For the text-containing cell, return its midpoint in (X, Y) coordinate format. 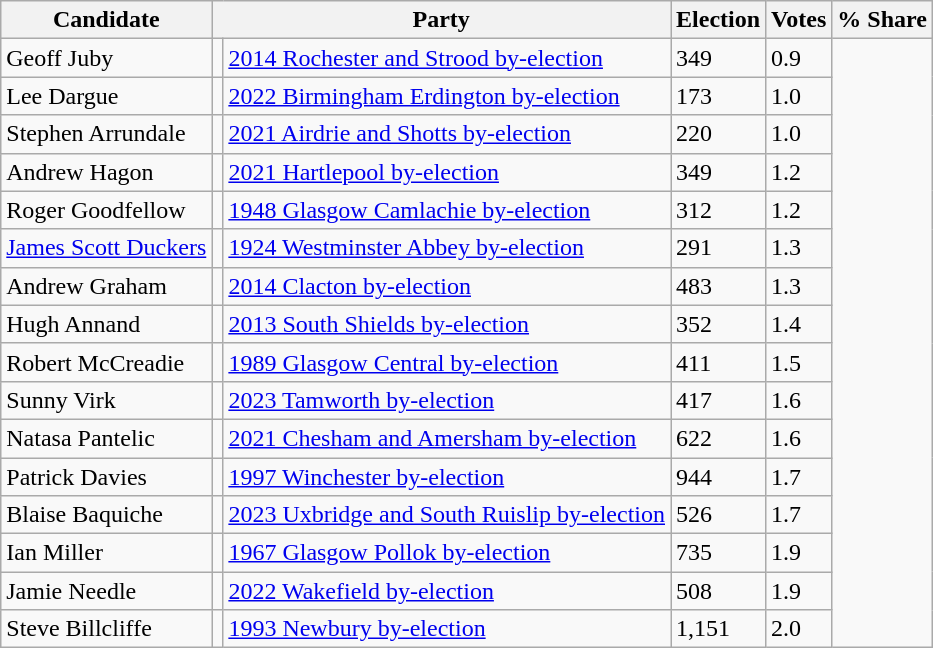
508 (718, 591)
2.0 (799, 629)
291 (718, 248)
Robert McCreadie (106, 362)
1.4 (799, 324)
312 (718, 210)
1948 Glasgow Camlachie by-election (447, 210)
Lee Dargue (106, 96)
1967 Glasgow Pollok by-election (447, 553)
Steve Billcliffe (106, 629)
Natasa Pantelic (106, 438)
2021 Airdrie and Shotts by-election (447, 134)
Stephen Arrundale (106, 134)
0.9 (799, 58)
2021 Chesham and Amersham by-election (447, 438)
526 (718, 515)
Jamie Needle (106, 591)
Blaise Baquiche (106, 515)
Ian Miller (106, 553)
Andrew Graham (106, 286)
411 (718, 362)
220 (718, 134)
2022 Wakefield by-election (447, 591)
1924 Westminster Abbey by-election (447, 248)
Party (442, 20)
James Scott Duckers (106, 248)
Patrick Davies (106, 477)
Election (718, 20)
2023 Uxbridge and South Ruislip by-election (447, 515)
2014 Clacton by-election (447, 286)
Votes (799, 20)
2021 Hartlepool by-election (447, 172)
1,151 (718, 629)
1993 Newbury by-election (447, 629)
1.5 (799, 362)
2022 Birmingham Erdington by-election (447, 96)
173 (718, 96)
Hugh Annand (106, 324)
1997 Winchester by-election (447, 477)
1989 Glasgow Central by-election (447, 362)
417 (718, 400)
2014 Rochester and Strood by-election (447, 58)
2023 Tamworth by-election (447, 400)
% Share (882, 20)
Sunny Virk (106, 400)
Geoff Juby (106, 58)
Andrew Hagon (106, 172)
944 (718, 477)
352 (718, 324)
735 (718, 553)
Roger Goodfellow (106, 210)
2013 South Shields by-election (447, 324)
Candidate (106, 20)
483 (718, 286)
622 (718, 438)
